Output the (x, y) coordinate of the center of the cell containing the given text.  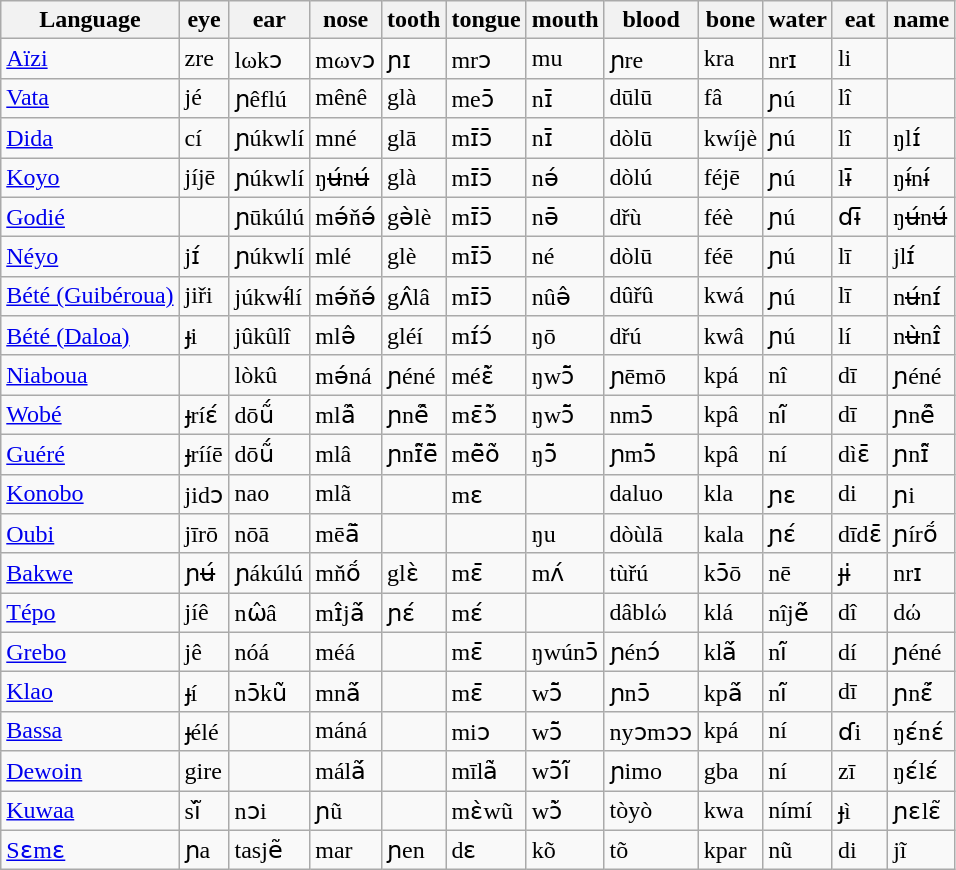
blood (651, 20)
dūlū (651, 98)
ɗɨ̄ (860, 217)
mnã́ (346, 692)
ɲnɔ̄ (651, 692)
jidɔ (204, 494)
Konobo (90, 494)
tòyò (651, 810)
lòkû (270, 375)
dî (860, 613)
mēã̄ (346, 534)
dřú (651, 336)
dâblώ (651, 613)
daluo (651, 494)
Dida (90, 138)
ɗi (860, 731)
ɲimo (651, 771)
sĩ̌ (204, 810)
ear (270, 20)
né (565, 257)
nîjẽ́ (798, 613)
dìɛ̄ (860, 454)
gʌ̂lâ (413, 296)
bone (730, 20)
mɛ̄ɔ̃̀ (486, 415)
jlɪ́ (922, 257)
nɔi (270, 810)
nɔ̄kũ̀ (270, 692)
ɲnɪ̃̂ (922, 454)
mɪ́ɔ́ (486, 336)
nω̂â (270, 613)
glā (413, 138)
mlə̂ (346, 336)
ŋɛ́lɛ́ (922, 771)
gire (204, 771)
ɟí (204, 692)
ŋlɪ́ (922, 138)
Godié (90, 217)
ŋwúnɔ̄ (565, 652)
mɛ (486, 494)
gba (730, 771)
kɔ̄ō (730, 573)
wɔ̃̄ĩ́ (565, 771)
ɲi (922, 494)
ɟɨ (860, 573)
Néyo (90, 257)
dɛ (486, 850)
mênê (346, 98)
ɲɛlɛ̃ (922, 810)
nmɔ̄ (651, 415)
dí (860, 652)
Guéré (90, 454)
kõ (565, 850)
meɔ̄ (486, 98)
ɟélé (204, 731)
Grebo (90, 652)
lɨ̄ (860, 178)
máná (346, 731)
tõ (651, 850)
nî (798, 375)
nose (346, 20)
ɟi (204, 336)
Klao (90, 692)
mouth (565, 20)
ɲɪ (413, 59)
ɲnɛ̃́ (922, 692)
ɟríɛ́ (204, 415)
jɪ́ (204, 257)
Kuwaa (90, 810)
jé (204, 98)
dřù (651, 217)
féē (730, 257)
kra (730, 59)
mlã̂ (346, 415)
Vata (90, 98)
kala (730, 534)
mɛ̀wũ (486, 810)
nə̄ (565, 217)
dûřû (651, 296)
féjē (730, 178)
jê (204, 652)
dώ (922, 613)
Bakwe (90, 573)
Oubi (90, 534)
zī (860, 771)
kpar (730, 850)
fâ (730, 98)
nũ (798, 850)
kwâ (730, 336)
kwá (730, 296)
nûə̂ (565, 296)
nʉ̀nɪ̂ (922, 336)
ɟì (860, 810)
ŋɨ́nɨ́ (922, 178)
glɛ̀ (413, 573)
klá (730, 613)
eye (204, 20)
jíê (204, 613)
Sɛmɛ (90, 850)
ɲūkúlú (270, 217)
zre (204, 59)
jiři (204, 296)
ŋō (565, 336)
mʌ́ (565, 573)
méá (346, 652)
cí (204, 138)
jíjē (204, 178)
ɲɛ (798, 494)
ɟrííē (204, 454)
Wobé (90, 415)
nyɔmɔɔ (651, 731)
Bété (Guibéroua) (90, 296)
tasjẽ (270, 850)
mωvɔ (346, 59)
ɲũ (346, 810)
glè (413, 257)
miɔ (486, 731)
dòlú (651, 178)
ɲénɔ́ (651, 652)
ŋɛ́nɛ́ (922, 731)
jīrō (204, 534)
jûkûlî (270, 336)
jĩ (922, 850)
ɲʉ́ (204, 573)
nao (270, 494)
mlâ (346, 454)
mə́ná (346, 375)
ɲnɪ̃̂ẽ̄ (413, 454)
ŋu (565, 534)
klã́ (730, 652)
lí (860, 336)
ŋɔ̃̄ (565, 454)
li (860, 59)
dīdɛ̄ (860, 534)
nē (798, 573)
ɲre (651, 59)
Dewoin (90, 771)
mrɔ (486, 59)
mɪ̂jã́ (346, 613)
kwa (730, 810)
júkwɨ́lí (270, 296)
Koyo (90, 178)
méɛ̃̀ (486, 375)
gléí (413, 336)
nímí (798, 810)
tooth (413, 20)
Language (90, 20)
mɛ́ (486, 613)
eat (860, 20)
Niaboua (90, 375)
mu (565, 59)
ɲákúlú (270, 573)
nə́ (565, 178)
mňṍ (346, 573)
ɲēmō (651, 375)
nʉ́nɪ́ (922, 296)
ɲmɔ̃̄ (651, 454)
mīlã̀ (486, 771)
féè (730, 217)
ɲa (204, 850)
kpã́ (730, 692)
lωkɔ (270, 59)
dòùlā (651, 534)
mné (346, 138)
tùřú (651, 573)
mlã (346, 494)
nóá (270, 652)
Tépo (90, 613)
ɲen (413, 850)
ɲêflú (270, 98)
mlé (346, 257)
water (798, 20)
nōā (270, 534)
mẽ̄õ̀ (486, 454)
Bété (Daloa) (90, 336)
kwíjè (730, 138)
gə̀lè (413, 217)
málã́ (346, 771)
tongue (486, 20)
ɲírṍ (922, 534)
name (922, 20)
Bassa (90, 731)
Aïzi (90, 59)
wɔ̃̀ (565, 810)
kla (730, 494)
mar (346, 850)
